From the cell containing the given text, extract its center point as [X, Y] coordinate. 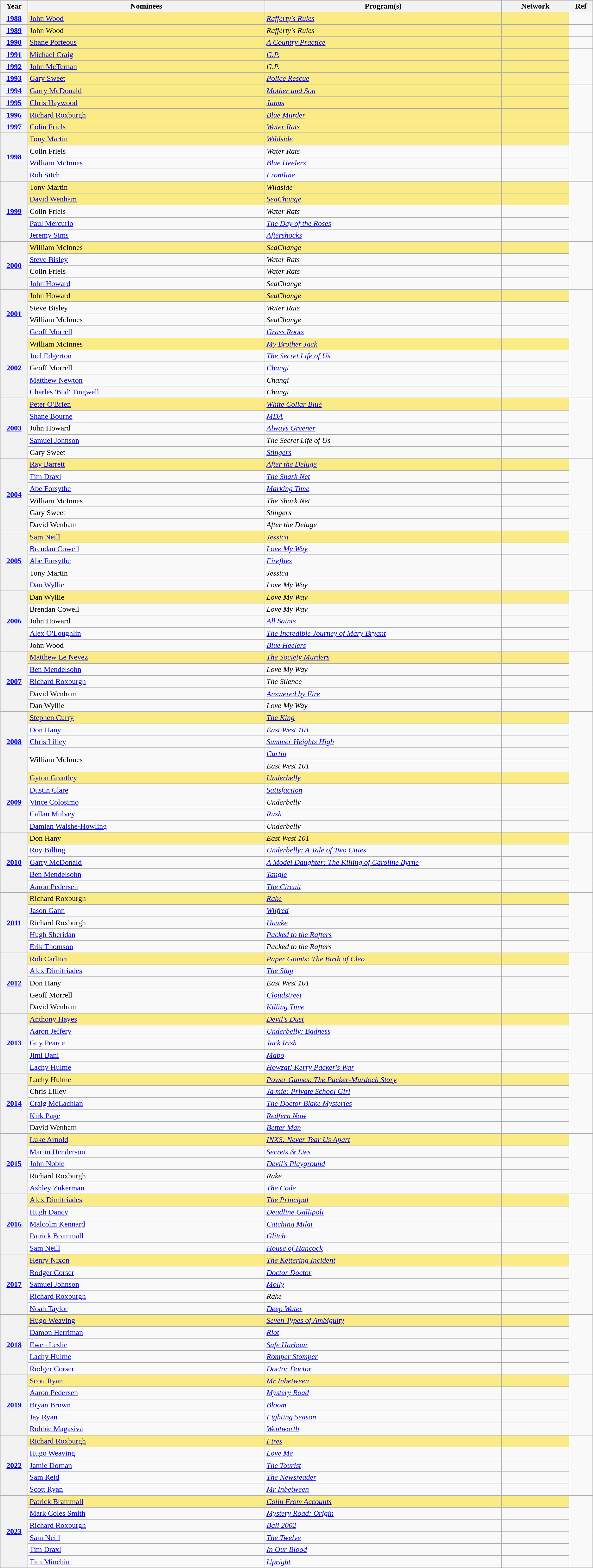
2010 [14, 862]
Howzat! Kerry Packer's War [383, 1067]
Shane Bourne [146, 416]
Malcolm Kennard [146, 1224]
Craig McLachlan [146, 1103]
Always Greener [383, 428]
1997 [14, 127]
2022 [14, 1465]
Henry Nixon [146, 1260]
Mabo [383, 1055]
House of Hancock [383, 1248]
1996 [14, 115]
MDA [383, 416]
Aftershocks [383, 235]
Glitch [383, 1236]
Ashley Zukerman [146, 1188]
The Newsreader [383, 1477]
INXS: Never Tear Us Apart [383, 1140]
1988 [14, 18]
Police Rescue [383, 79]
Satisfaction [383, 790]
Tim Minchin [146, 1562]
The Silence [383, 681]
Michael Craig [146, 54]
In Our Blood [383, 1550]
2001 [14, 314]
Mark Coles Smith [146, 1514]
Deadline Gallipoli [383, 1212]
1993 [14, 79]
Mystery Road: Origin [383, 1514]
Love Me [383, 1453]
Ref [581, 6]
Janus [383, 103]
1990 [14, 42]
Mystery Road [383, 1393]
Jamie Dornan [146, 1465]
The Tourist [383, 1465]
Martin Henderson [146, 1152]
Wentworth [383, 1429]
Roy Billing [146, 850]
2009 [14, 802]
Peter O'Brien [146, 404]
Power Games: The Packer-Murdoch Story [383, 1079]
Fireflies [383, 561]
Romper Stomper [383, 1357]
Charles 'Bud' Tingwell [146, 392]
Bali 2002 [383, 1526]
Wilfred [383, 910]
Jack Irish [383, 1043]
The Slap [383, 971]
Riot [383, 1333]
Ja'mie: Private School Girl [383, 1091]
Vince Colosimo [146, 802]
2011 [14, 922]
Ewen Leslie [146, 1345]
A Model Daughter: The Killing of Caroline Byrne [383, 862]
Frontline [383, 175]
John Noble [146, 1164]
Sam Reid [146, 1477]
The Day of the Roses [383, 223]
Dustin Clare [146, 790]
2019 [14, 1405]
Jay Ryan [146, 1417]
2018 [14, 1345]
Rush [383, 814]
Alex O'Loughlin [146, 633]
Bloom [383, 1405]
Noah Taylor [146, 1309]
2007 [14, 681]
2017 [14, 1284]
1989 [14, 30]
Damian Walshe-Howling [146, 826]
Rob Sitch [146, 175]
2003 [14, 428]
The Twelve [383, 1538]
Underbelly: Badness [383, 1031]
Jason Gann [146, 910]
1991 [14, 54]
Luke Arnold [146, 1140]
Secrets & Lies [383, 1152]
My Brother Jack [383, 344]
Fighting Season [383, 1417]
Marking Time [383, 488]
The Principal [383, 1200]
Molly [383, 1284]
Blue Murder [383, 115]
Guy Pearce [146, 1043]
Underbelly: A Tale of Two Cities [383, 850]
Jeremy Sims [146, 235]
Chris Haywood [146, 103]
Grass Roots [383, 332]
Safe Harbour [383, 1345]
Hawke [383, 923]
1995 [14, 103]
The Incredible Journey of Mary Bryant [383, 633]
Matthew Newton [146, 380]
Matthew Le Nevez [146, 657]
The Circuit [383, 886]
Seven Types of Ambiguity [383, 1321]
The Doctor Blake Mysteries [383, 1103]
The Kettering Incident [383, 1260]
2006 [14, 621]
Jimi Bani [146, 1055]
Summer Heights High [383, 742]
Gyton Grantley [146, 778]
All Saints [383, 621]
Paul Mercurio [146, 223]
Answered by Fire [383, 693]
The King [383, 717]
Colin From Accounts [383, 1501]
Hugh Dancy [146, 1212]
White Collar Blue [383, 404]
1994 [14, 91]
2008 [14, 742]
2015 [14, 1164]
Tangle [383, 874]
Redfern Now [383, 1115]
Robbie Magasiva [146, 1429]
Killing Time [383, 1007]
1999 [14, 211]
2016 [14, 1224]
2000 [14, 265]
2004 [14, 494]
Fires [383, 1441]
Deep Water [383, 1309]
A Country Practice [383, 42]
1992 [14, 67]
Anthony Hayes [146, 1019]
Stephen Curry [146, 717]
Catching Milat [383, 1224]
Devil's Dust [383, 1019]
2014 [14, 1103]
Rob Carlton [146, 959]
Better Man [383, 1128]
2002 [14, 368]
Callan Mulvey [146, 814]
2013 [14, 1043]
John McTernan [146, 67]
Nominees [146, 6]
Program(s) [383, 6]
Hugh Sheridan [146, 935]
Ray Barrett [146, 464]
Shane Porteous [146, 42]
Joel Edgerton [146, 356]
Kirk Page [146, 1115]
2005 [14, 561]
Devil's Playground [383, 1164]
2023 [14, 1531]
The Code [383, 1188]
Upright [383, 1562]
Curtin [383, 754]
Cloudstreet [383, 995]
The Society Murders [383, 657]
Aaron Jeffery [146, 1031]
Year [14, 6]
Erik Thomson [146, 947]
Mother and Son [383, 91]
Bryan Brown [146, 1405]
1998 [14, 157]
Network [535, 6]
2012 [14, 983]
Damon Herriman [146, 1333]
Paper Giants: The Birth of Cleo [383, 959]
